Identify which cell holds the provided text, then report its [x, y] central coordinate. 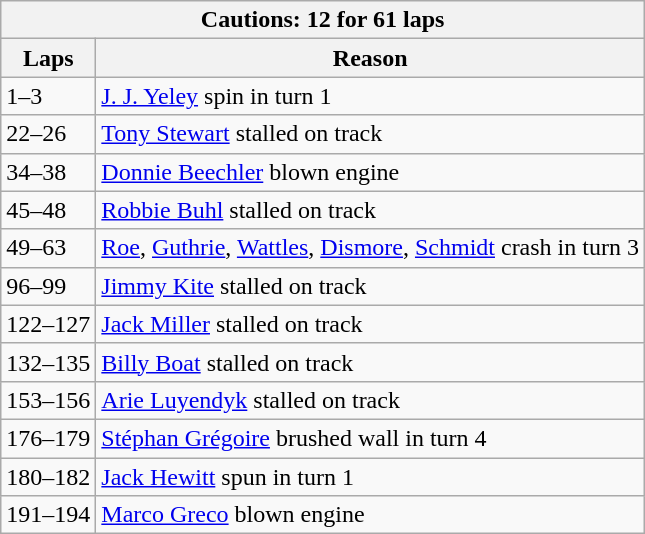
Cautions: 12 for 61 laps [323, 20]
Jack Miller stalled on track [370, 324]
96–99 [48, 286]
22–26 [48, 134]
Stéphan Grégoire brushed wall in turn 4 [370, 438]
Marco Greco blown engine [370, 515]
191–194 [48, 515]
180–182 [48, 477]
34–38 [48, 172]
176–179 [48, 438]
49–63 [48, 248]
Jimmy Kite stalled on track [370, 286]
Billy Boat stalled on track [370, 362]
Jack Hewitt spun in turn 1 [370, 477]
Arie Luyendyk stalled on track [370, 400]
Donnie Beechler blown engine [370, 172]
Reason [370, 58]
Robbie Buhl stalled on track [370, 210]
J. J. Yeley spin in turn 1 [370, 96]
Roe, Guthrie, Wattles, Dismore, Schmidt crash in turn 3 [370, 248]
153–156 [48, 400]
132–135 [48, 362]
1–3 [48, 96]
Laps [48, 58]
122–127 [48, 324]
45–48 [48, 210]
Tony Stewart stalled on track [370, 134]
